Provide the (X, Y) coordinate of the cell's center where the given text is located.  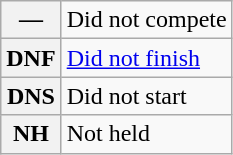
Did not compete (146, 20)
DNS (31, 96)
Did not start (146, 96)
DNF (31, 58)
— (31, 20)
NH (31, 134)
Not held (146, 134)
Did not finish (146, 58)
